Locate the cell with the specified text and output its (X, Y) center coordinate. 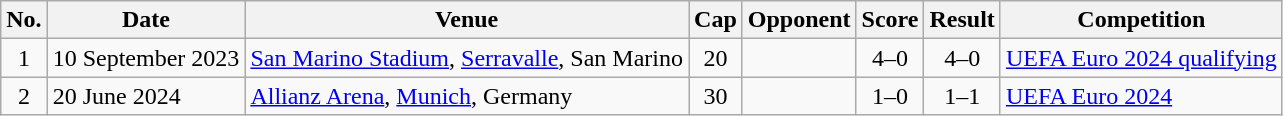
Allianz Arena, Munich, Germany (467, 96)
Cap (716, 20)
Competition (1141, 20)
Result (962, 20)
No. (24, 20)
UEFA Euro 2024 qualifying (1141, 58)
Venue (467, 20)
10 September 2023 (146, 58)
2 (24, 96)
1–1 (962, 96)
UEFA Euro 2024 (1141, 96)
20 (716, 58)
20 June 2024 (146, 96)
1 (24, 58)
30 (716, 96)
Opponent (799, 20)
Date (146, 20)
San Marino Stadium, Serravalle, San Marino (467, 58)
Score (890, 20)
1–0 (890, 96)
